Search for the cell housing the specified text and yield its [X, Y] center coordinate. 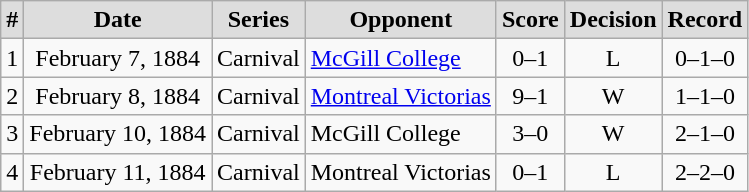
Date [118, 20]
Opponent [400, 20]
Series [259, 20]
Score [530, 20]
February 7, 1884 [118, 58]
February 11, 1884 [118, 172]
Decision [613, 20]
0–1–0 [705, 58]
1–1–0 [705, 96]
4 [12, 172]
2 [12, 96]
1 [12, 58]
February 10, 1884 [118, 134]
February 8, 1884 [118, 96]
9–1 [530, 96]
3 [12, 134]
# [12, 20]
2–1–0 [705, 134]
Record [705, 20]
3–0 [530, 134]
2–2–0 [705, 172]
